Return the (X, Y) coordinate for the center point of the cell that contains the specified text.  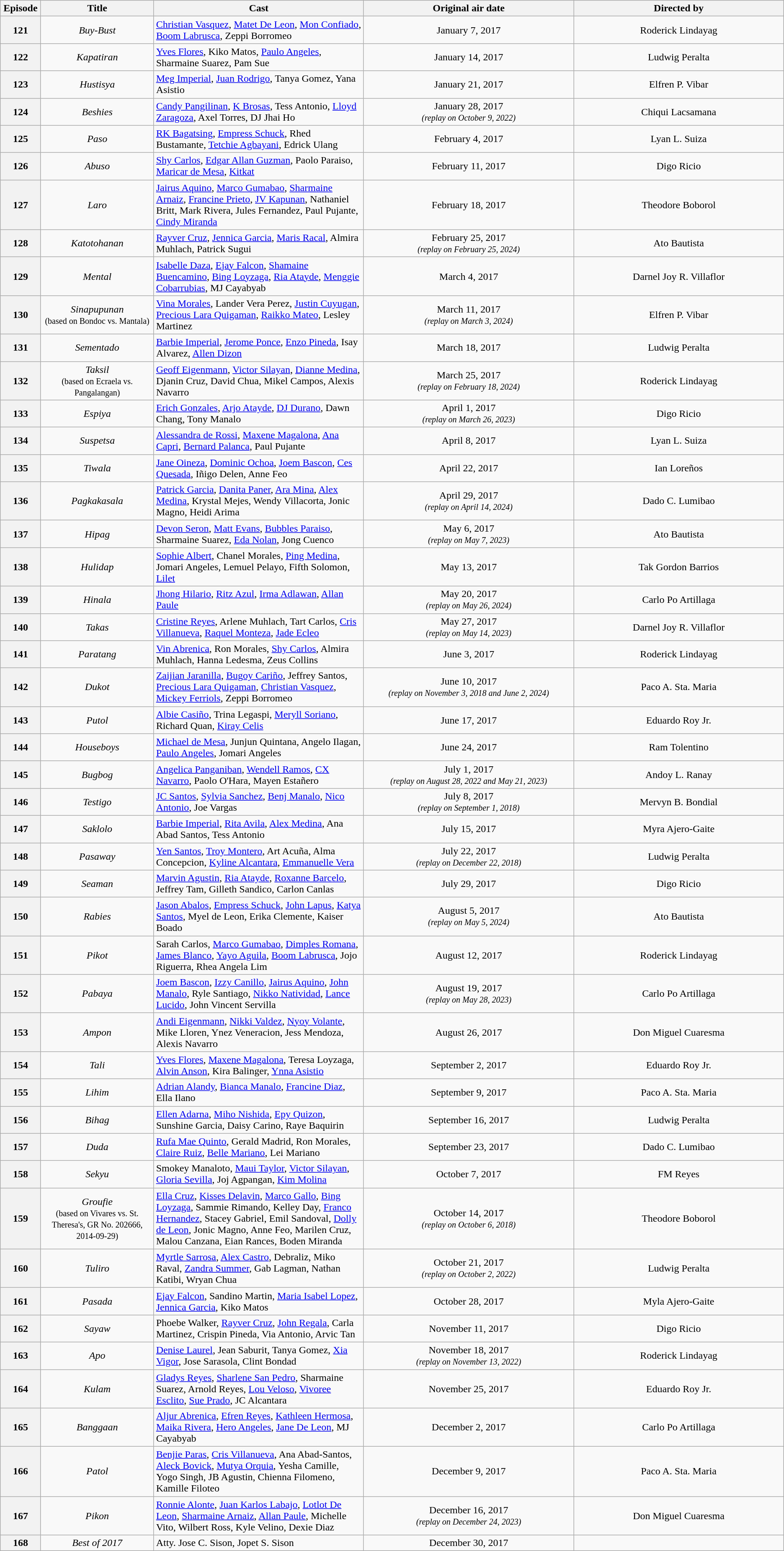
Isabelle Daza, Ejay Falcon, Shamaine Buencamino, Bing Loyzaga, Ria Atayde, Menggie Cobarrubias, MJ Cayabyab (259, 276)
Ian Loreños (678, 468)
Yen Santos, Troy Montero, Art Acuña, Alma Concepcion, Kyline Alcantara, Emmanuelle Vera (259, 856)
Tiwala (97, 468)
Buy-Bust (97, 30)
Vina Morales, Lander Vera Perez, Justin Cuyugan, Precious Lara Quigaman, Raikko Mateo, Lesley Martinez (259, 315)
Ellen Adarna, Miho Nishida, Epy Quizon, Sunshine Garcia, Daisy Carino, Raye Baquirin (259, 1119)
Pasaway (97, 856)
Benjie Paras, Cris Villanueva, Ana Abad-Santos, Aleck Bovick, Mutya Orquia, Yesha Camille, Yogo Singh, JB Agustin, Chienna Filomeno, Kamille Filoteo (259, 1471)
Abuso (97, 166)
FM Reyes (678, 1174)
144 (21, 747)
Ronnie Alonte, Juan Karlos Labajo, Lotlot De Leon, Sharmaine Arnaiz, Allan Paule, Michelle Vito, Wilbert Ross, Kyle Velino, Dexie Diaz (259, 1516)
Myla Ajero-Gaite (678, 1301)
Sekyu (97, 1174)
July 29, 2017 (468, 884)
Best of 2017 (97, 1543)
162 (21, 1328)
123 (21, 85)
Phoebe Walker, Rayver Cruz, John Regala, Carla Martinez, Crispin Pineda, Via Antonio, Arvic Tan (259, 1328)
Vin Abrenica, Ron Morales, Shy Carlos, Almira Muhlach, Hanna Ledesma, Zeus Collins (259, 654)
April 29, 2017(replay on April 14, 2024) (468, 501)
Jhong Hilario, Ritz Azul, Irma Adlawan, Allan Paule (259, 600)
Tuliro (97, 1268)
Geoff Eigenmann, Victor Silayan, Dianne Medina, Djanin Cruz, David Chua, Mikel Campos, Alexis Navarro (259, 380)
Sarah Carlos, Marco Gumabao, Dimples Romana, James Blanco, Yayo Aguila, Boom Labrusca, Jojo Riguerra, Rhea Angela Lim (259, 955)
122 (21, 57)
154 (21, 1065)
Gladys Reyes, Sharlene San Pedro, Sharmaine Suarez, Arnold Reyes, Lou Veloso, Vivoree Esclito, Sue Prado, JC Alcantara (259, 1388)
Pabaya (97, 994)
Kulam (97, 1388)
Suspetsa (97, 441)
Sophie Albert, Chanel Morales, Ping Medina, Jomari Angeles, Lemuel Pelayo, Fifth Solomon, Lilet (259, 567)
143 (21, 720)
Tak Gordon Barrios (678, 567)
Mervyn B. Bondial (678, 802)
Episode (21, 8)
December 9, 2017 (468, 1471)
146 (21, 802)
Ejay Falcon, Sandino Martin, Maria Isabel Lopez, Jennica Garcia, Kiko Matos (259, 1301)
141 (21, 654)
121 (21, 30)
Sinapupunan(based on Bondoc vs. Mantala) (97, 315)
Chiqui Lacsamana (678, 111)
February 4, 2017 (468, 139)
130 (21, 315)
April 22, 2017 (468, 468)
October 7, 2017 (468, 1174)
March 25, 2017(replay on February 18, 2024) (468, 380)
Testigo (97, 802)
Sementado (97, 348)
142 (21, 687)
Michael de Mesa, Junjun Quintana, Angelo Ilagan, Paulo Angeles, Jomari Angeles (259, 747)
Hustisya (97, 85)
Christian Vasquez, Matet De Leon, Mon Confiado, Boom Labrusca, Zeppi Borromeo (259, 30)
Devon Seron, Matt Evans, Bubbles Paraiso, Sharmaine Suarez, Eda Nolan, Jong Cuenco (259, 534)
Bugbog (97, 774)
Kapatiran (97, 57)
August 26, 2017 (468, 1032)
136 (21, 501)
Rufa Mae Quinto, Gerald Madrid, Ron Morales, Claire Ruiz, Belle Mariano, Lei Mariano (259, 1147)
126 (21, 166)
155 (21, 1093)
December 30, 2017 (468, 1543)
Putol (97, 720)
Katotohanan (97, 243)
June 10, 2017(replay on November 3, 2018 and June 2, 2024) (468, 687)
January 28, 2017(replay on October 9, 2022) (468, 111)
127 (21, 204)
Ram Tolentino (678, 747)
Meg Imperial, Juan Rodrigo, Tanya Gomez, Yana Asistio (259, 85)
Yves Flores, Kiko Matos, Paulo Angeles, Sharmaine Suarez, Pam Sue (259, 57)
October 14, 2017(replay on October 6, 2018) (468, 1218)
July 1, 2017(replay on August 28, 2022 and May 21, 2023) (468, 774)
Espiya (97, 414)
Beshies (97, 111)
Myrtle Sarrosa, Alex Castro, Debraliz, Miko Raval, Zandra Summer, Gab Lagman, Nathan Katibi, Wryan Chua (259, 1268)
Sayaw (97, 1328)
134 (21, 441)
168 (21, 1543)
August 5, 2017(replay on May 5, 2024) (468, 917)
157 (21, 1147)
128 (21, 243)
Apo (97, 1356)
February 25, 2017(replay on February 25, 2024) (468, 243)
125 (21, 139)
Adrian Alandy, Bianca Manalo, Francine Diaz, Ella Ilano (259, 1093)
Original air date (468, 8)
Tali (97, 1065)
June 24, 2017 (468, 747)
November 25, 2017 (468, 1388)
131 (21, 348)
140 (21, 627)
Bihag (97, 1119)
147 (21, 829)
Rabies (97, 917)
October 21, 2017(replay on October 2, 2022) (468, 1268)
Smokey Manaloto, Maui Taylor, Victor Silayan, Gloria Sevilla, Joj Agpangan, Kim Molina (259, 1174)
January 7, 2017 (468, 30)
Groufie(based on Vivares vs. St. Theresa's, GR No. 202666, 2014-09-29) (97, 1218)
Pikot (97, 955)
Marvin Agustin, Ria Atayde, Roxanne Barcelo, Jeffrey Tam, Gilleth Sandico, Carlon Canlas (259, 884)
Rayver Cruz, Jennica Garcia, Maris Racal, Almira Muhlach, Patrick Sugui (259, 243)
February 18, 2017 (468, 204)
Taksil(based on Ecraela vs. Pangalangan) (97, 380)
Cristine Reyes, Arlene Muhlach, Tart Carlos, Cris Villanueva, Raquel Monteza, Jade Ecleo (259, 627)
February 11, 2017 (468, 166)
153 (21, 1032)
Patrick Garcia, Danita Paner, Ara Mina, Alex Medina, Krystal Mejes, Wendy Villacorta, Jonic Magno, Heidi Arima (259, 501)
Pikon (97, 1516)
138 (21, 567)
September 2, 2017 (468, 1065)
156 (21, 1119)
November 18, 2017(replay on November 13, 2022) (468, 1356)
150 (21, 917)
Hinala (97, 600)
160 (21, 1268)
Banggaan (97, 1427)
Patol (97, 1471)
Jane Oineza, Dominic Ochoa, Joem Bascon, Ces Quesada, Iñigo Delen, Anne Feo (259, 468)
November 11, 2017 (468, 1328)
Takas (97, 627)
September 23, 2017 (468, 1147)
December 16, 2017(replay on December 24, 2023) (468, 1516)
Joem Bascon, Izzy Canillo, Jairus Aquino, John Manalo, Ryle Santiago, Nikko Natividad, Lance Lucido, John Vincent Servilla (259, 994)
Houseboys (97, 747)
164 (21, 1388)
Jason Abalos, Empress Schuck, John Lapus, Katya Santos, Myel de Leon, Erika Clemente, Kaiser Boado (259, 917)
Aljur Abrenica, Efren Reyes, Kathleen Hermosa, Maika Rivera, Hero Angeles, Jane De Leon, MJ Cayabyab (259, 1427)
Zaijian Jaranilla, Bugoy Cariño, Jeffrey Santos, Precious Lara Quigaman, Christian Vasquez, Mickey Ferriols, Zeppi Borromeo (259, 687)
March 11, 2017(replay on March 3, 2024) (468, 315)
Paratang (97, 654)
124 (21, 111)
July 15, 2017 (468, 829)
148 (21, 856)
Pasada (97, 1301)
Myra Ajero-Gaite (678, 829)
Seaman (97, 884)
January 21, 2017 (468, 85)
May 13, 2017 (468, 567)
Andi Eigenmann, Nikki Valdez, Nyoy Volante, Mike Lloren, Ynez Veneracion, Jess Mendoza, Alexis Navarro (259, 1032)
Duda (97, 1147)
Cast (259, 8)
129 (21, 276)
Erich Gonzales, Arjo Atayde, DJ Durano, Dawn Chang, Tony Manalo (259, 414)
Paso (97, 139)
158 (21, 1174)
June 17, 2017 (468, 720)
September 16, 2017 (468, 1119)
Andoy L. Ranay (678, 774)
Barbie Imperial, Rita Avila, Alex Medina, Ana Abad Santos, Tess Antonio (259, 829)
Angelica Panganiban, Wendell Ramos, CX Navarro, Paolo O'Hara, Mayen Estañero (259, 774)
Candy Pangilinan, K Brosas, Tess Antonio, Lloyd Zaragoza, Axel Torres, DJ Jhai Ho (259, 111)
August 12, 2017 (468, 955)
August 19, 2017(replay on May 28, 2023) (468, 994)
Mental (97, 276)
March 18, 2017 (468, 348)
Yves Flores, Maxene Magalona, Teresa Loyzaga, Alvin Anson, Kira Balinger, Ynna Asistio (259, 1065)
October 28, 2017 (468, 1301)
July 8, 2017(replay on September 1, 2018) (468, 802)
165 (21, 1427)
Hipag (97, 534)
Title (97, 8)
167 (21, 1516)
March 4, 2017 (468, 276)
132 (21, 380)
152 (21, 994)
May 20, 2017(replay on May 26, 2024) (468, 600)
159 (21, 1218)
Laro (97, 204)
139 (21, 600)
September 9, 2017 (468, 1093)
Pagkakasala (97, 501)
Alessandra de Rossi, Maxene Magalona, Ana Capri, Bernard Palanca, Paul Pujante (259, 441)
Lihim (97, 1093)
December 2, 2017 (468, 1427)
145 (21, 774)
Directed by (678, 8)
Barbie Imperial, Jerome Ponce, Enzo Pineda, Isay Alvarez, Allen Dizon (259, 348)
Atty. Jose C. Sison, Jopet S. Sison (259, 1543)
Saklolo (97, 829)
RK Bagatsing, Empress Schuck, Rhed Bustamante, Tetchie Agbayani, Edrick Ulang (259, 139)
133 (21, 414)
135 (21, 468)
May 27, 2017(replay on May 14, 2023) (468, 627)
January 14, 2017 (468, 57)
June 3, 2017 (468, 654)
May 6, 2017(replay on May 7, 2023) (468, 534)
163 (21, 1356)
137 (21, 534)
Denise Laurel, Jean Saburit, Tanya Gomez, Xia Vigor, Jose Sarasola, Clint Bondad (259, 1356)
166 (21, 1471)
JC Santos, Sylvia Sanchez, Benj Manalo, Nico Antonio, Joe Vargas (259, 802)
Hulidap (97, 567)
April 8, 2017 (468, 441)
161 (21, 1301)
Shy Carlos, Edgar Allan Guzman, Paolo Paraiso, Maricar de Mesa, Kitkat (259, 166)
Albie Casiño, Trina Legaspi, Meryll Soriano, Richard Quan, Kiray Celis (259, 720)
Dukot (97, 687)
April 1, 2017(replay on March 26, 2023) (468, 414)
149 (21, 884)
151 (21, 955)
Ampon (97, 1032)
July 22, 2017(replay on December 22, 2018) (468, 856)
